Identify which cell holds the provided text, then report its [X, Y] central coordinate. 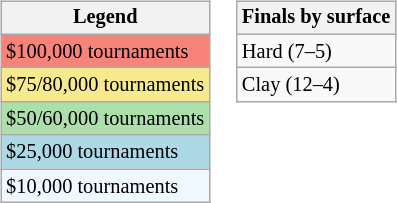
Legend [105, 18]
Hard (7–5) [316, 51]
$25,000 tournaments [105, 152]
$100,000 tournaments [105, 51]
Clay (12–4) [316, 85]
Finals by surface [316, 18]
$50/60,000 tournaments [105, 119]
$10,000 tournaments [105, 186]
$75/80,000 tournaments [105, 85]
